Extract the (x, y) coordinate from the center of the cell holding the provided text.  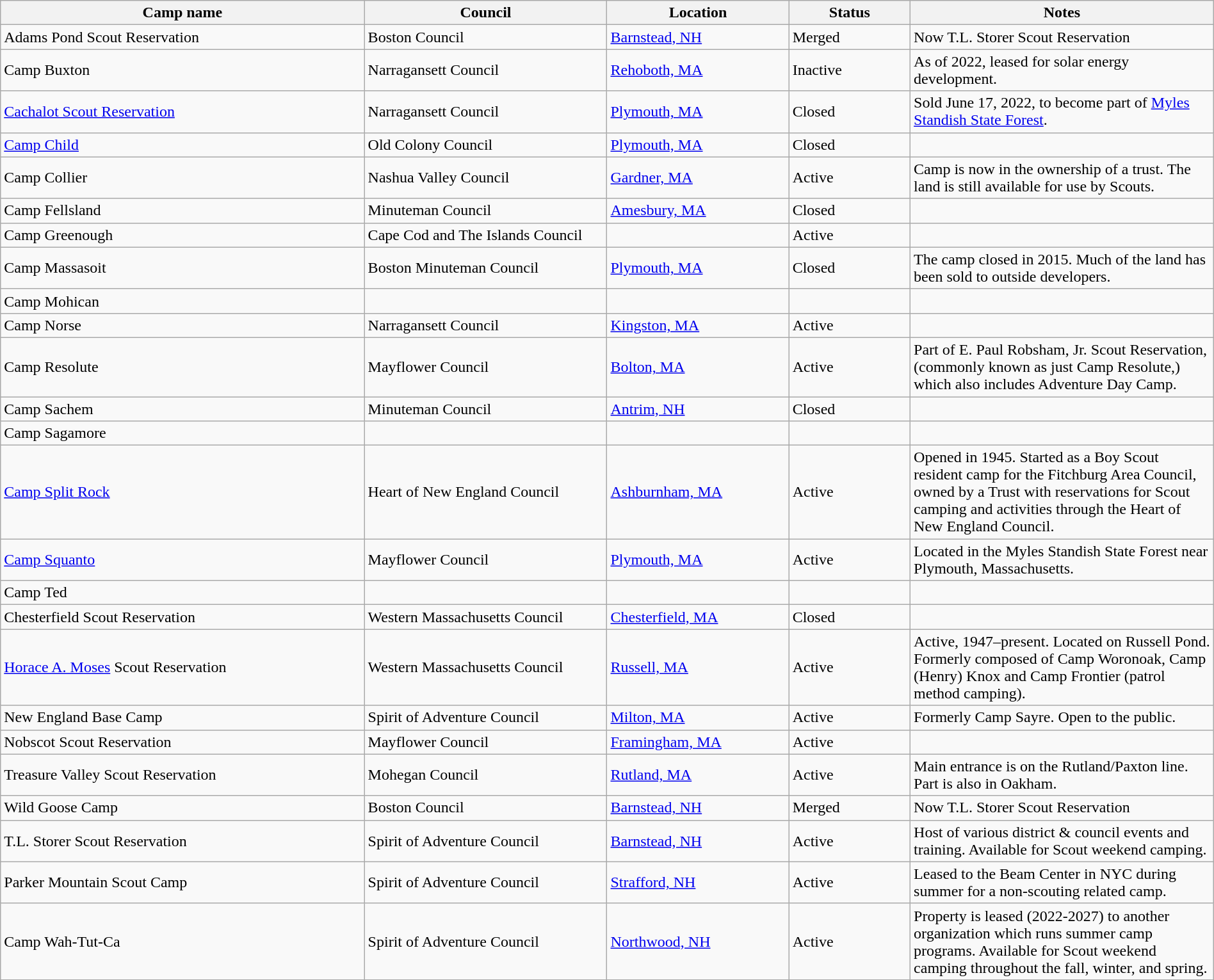
Chesterfield Scout Reservation (182, 617)
Bolton, MA (698, 367)
Adams Pond Scout Reservation (182, 37)
Kingston, MA (698, 325)
Camp Norse (182, 325)
Nobscot Scout Reservation (182, 742)
Sold June 17, 2022, to become part of Myles Standish State Forest. (1062, 111)
Camp is now in the ownership of a trust. The land is still available for use by Scouts. (1062, 178)
Status (849, 13)
Gardner, MA (698, 178)
Camp Buxton (182, 70)
Wild Goose Camp (182, 808)
Heart of New England Council (485, 492)
Boston Minuteman Council (485, 268)
Leased to the Beam Center in NYC during summer for a non-scouting related camp. (1062, 882)
Russell, MA (698, 667)
Camp Resolute (182, 367)
Camp Split Rock (182, 492)
Council (485, 13)
Framingham, MA (698, 742)
New England Base Camp (182, 718)
Formerly Camp Sayre. Open to the public. (1062, 718)
Camp Ted (182, 593)
Treasure Valley Scout Reservation (182, 775)
Antrim, NH (698, 409)
Camp Fellsland (182, 211)
Camp Child (182, 145)
Nashua Valley Council (485, 178)
Part of E. Paul Robsham, Jr. Scout Reservation, (commonly known as just Camp Resolute,) which also includes Adventure Day Camp. (1062, 367)
Strafford, NH (698, 882)
Ashburnham, MA (698, 492)
T.L. Storer Scout Reservation (182, 841)
Old Colony Council (485, 145)
Camp Mohican (182, 301)
Camp Greenough (182, 235)
Location (698, 13)
Main entrance is on the Rutland/Paxton line. Part is also in Oakham. (1062, 775)
Chesterfield, MA (698, 617)
Camp Massasoit (182, 268)
Rutland, MA (698, 775)
Inactive (849, 70)
Cachalot Scout Reservation (182, 111)
Camp Squanto (182, 559)
Milton, MA (698, 718)
Active, 1947–present. Located on Russell Pond. Formerly composed of Camp Woronoak, Camp (Henry) Knox and Camp Frontier (patrol method camping). (1062, 667)
Camp Wah-Tut-Ca (182, 941)
Notes (1062, 13)
Rehoboth, MA (698, 70)
Camp name (182, 13)
As of 2022, leased for solar energy development. (1062, 70)
Cape Cod and The Islands Council (485, 235)
Parker Mountain Scout Camp (182, 882)
The camp closed in 2015. Much of the land has been sold to outside developers. (1062, 268)
Horace A. Moses Scout Reservation (182, 667)
Camp Sachem (182, 409)
Camp Sagamore (182, 433)
Amesbury, MA (698, 211)
Camp Collier (182, 178)
Mohegan Council (485, 775)
Located in the Myles Standish State Forest near Plymouth, Massachusetts. (1062, 559)
Host of various district & council events and training. Available for Scout weekend camping. (1062, 841)
Northwood, NH (698, 941)
